Search for the cell housing the specified text and yield its (X, Y) center coordinate. 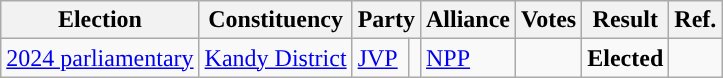
2024 parliamentary (100, 58)
Votes (549, 20)
JVP (380, 58)
NPP (468, 58)
Result (626, 20)
Kandy District (276, 58)
Election (100, 20)
Alliance (468, 20)
Ref. (696, 20)
Party (386, 20)
Elected (626, 58)
Constituency (276, 20)
